From the cell containing the given text, extract its center point as [x, y] coordinate. 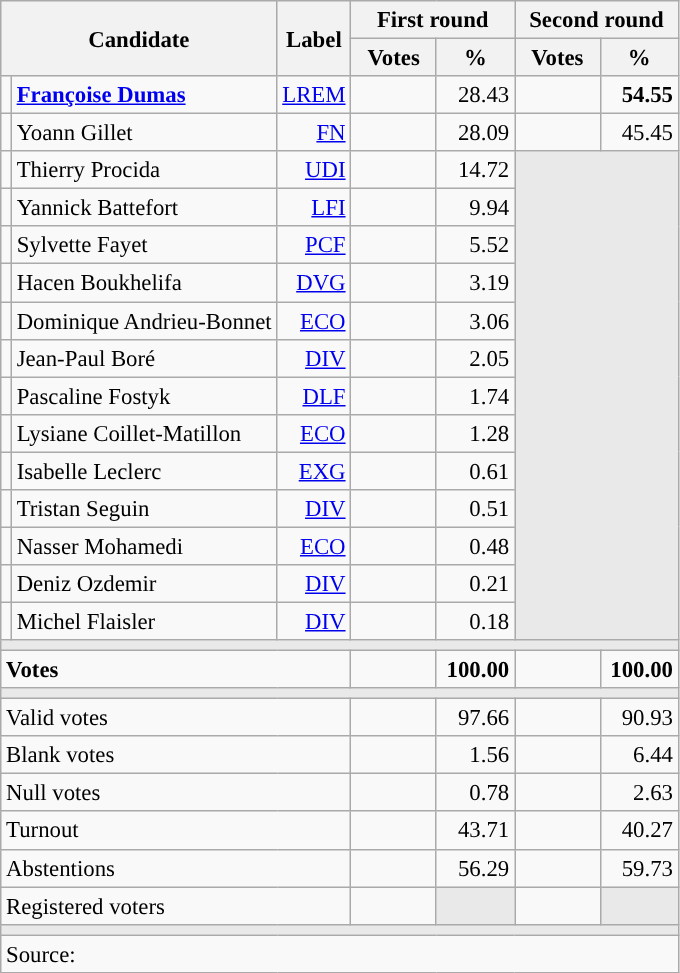
Valid votes [176, 718]
Blank votes [176, 755]
Jean-Paul Boré [144, 358]
28.09 [475, 133]
LREM [314, 95]
Deniz Ozdemir [144, 584]
0.21 [475, 584]
Pascaline Fostyk [144, 396]
1.56 [475, 755]
UDI [314, 170]
DVG [314, 283]
Françoise Dumas [144, 95]
First round [433, 20]
PCF [314, 245]
5.52 [475, 245]
Candidate [139, 38]
Dominique Andrieu-Bonnet [144, 321]
Isabelle Leclerc [144, 471]
40.27 [639, 831]
Second round [597, 20]
3.19 [475, 283]
90.93 [639, 718]
1.74 [475, 396]
14.72 [475, 170]
Null votes [176, 793]
Registered voters [176, 906]
Michel Flaisler [144, 621]
Lysiane Coillet-Matillon [144, 433]
Hacen Boukhelifa [144, 283]
Yoann Gillet [144, 133]
Sylvette Fayet [144, 245]
Yannick Battefort [144, 208]
54.55 [639, 95]
45.45 [639, 133]
59.73 [639, 868]
Tristan Seguin [144, 509]
Abstentions [176, 868]
EXG [314, 471]
FN [314, 133]
LFI [314, 208]
2.63 [639, 793]
0.18 [475, 621]
DLF [314, 396]
Label [314, 38]
56.29 [475, 868]
0.51 [475, 509]
6.44 [639, 755]
28.43 [475, 95]
Thierry Procida [144, 170]
Turnout [176, 831]
43.71 [475, 831]
0.48 [475, 546]
97.66 [475, 718]
3.06 [475, 321]
Source: [340, 954]
Nasser Mohamedi [144, 546]
9.94 [475, 208]
0.61 [475, 471]
2.05 [475, 358]
1.28 [475, 433]
0.78 [475, 793]
